Capture the cell that displays the provided text and extract its [X, Y] central coordinate. 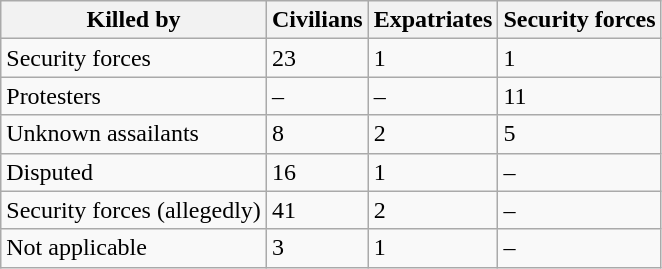
8 [317, 134]
Disputed [134, 172]
41 [317, 210]
Protesters [134, 96]
Unknown assailants [134, 134]
Security forces (allegedly) [134, 210]
Killed by [134, 20]
3 [317, 248]
Civilians [317, 20]
Not applicable [134, 248]
23 [317, 58]
5 [580, 134]
11 [580, 96]
16 [317, 172]
Expatriates [433, 20]
